Return [X, Y] of the center of cell containing provided text 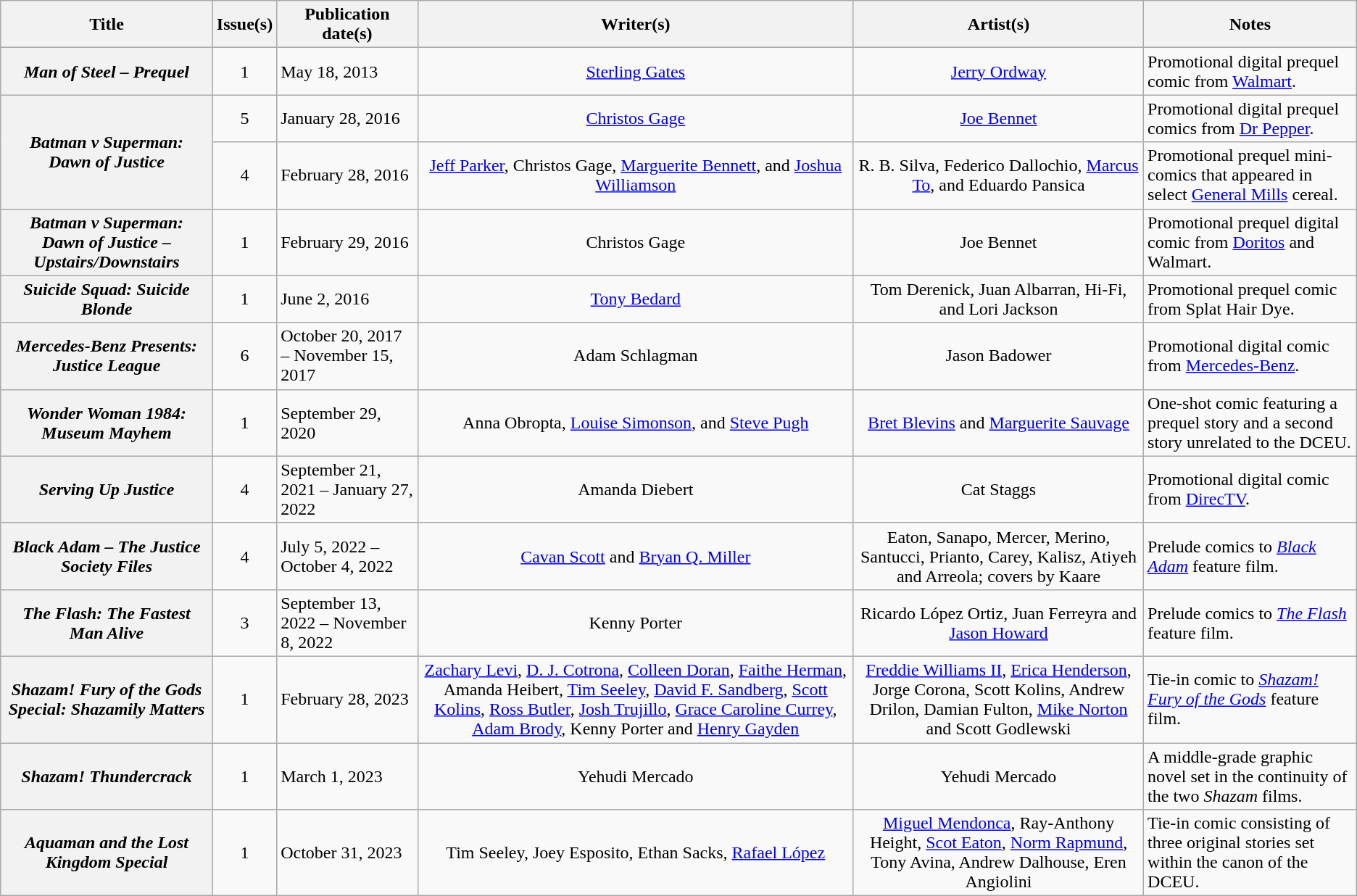
Batman v Superman:Dawn of Justice [107, 152]
R. B. Silva, Federico Dallochio, Marcus To, and Eduardo Pansica [998, 175]
Promotional digital prequel comic from Walmart. [1250, 71]
Tie-in comic to Shazam! Fury of the Gods feature film. [1250, 699]
Publication date(s) [347, 25]
Issue(s) [244, 25]
Anna Obropta, Louise Simonson, and Steve Pugh [635, 423]
Promotional digital comic from DirecTV. [1250, 489]
6 [244, 356]
September 29, 2020 [347, 423]
July 5, 2022 – October 4, 2022 [347, 556]
Promotional prequel comic from Splat Hair Dye. [1250, 299]
Eaton, Sanapo, Mercer, Merino, Santucci, Prianto, Carey, Kalisz, Atiyeh and Arreola; covers by Kaare [998, 556]
Writer(s) [635, 25]
Notes [1250, 25]
A middle-grade graphic novel set in the continuity of the two Shazam films. [1250, 776]
Amanda Diebert [635, 489]
One-shot comic featuring a prequel story and a second story unrelated to the DCEU. [1250, 423]
September 13, 2022 – November 8, 2022 [347, 623]
Shazam! Fury of the Gods Special: Shazamily Matters [107, 699]
Suicide Squad: Suicide Blonde [107, 299]
Title [107, 25]
Ricardo López Ortiz, Juan Ferreyra and Jason Howard [998, 623]
Jerry Ordway [998, 71]
Adam Schlagman [635, 356]
Jeff Parker, Christos Gage, Marguerite Bennett, and Joshua Williamson [635, 175]
Jason Badower [998, 356]
Tie-in comic consisting of three original stories set within the canon of the DCEU. [1250, 853]
February 28, 2016 [347, 175]
Freddie Williams II, Erica Henderson, Jorge Corona, Scott Kolins, Andrew Drilon, Damian Fulton, Mike Norton and Scott Godlewski [998, 699]
Promotional prequel mini-comics that appeared in select General Mills cereal. [1250, 175]
Tony Bedard [635, 299]
Sterling Gates [635, 71]
Black Adam – The Justice Society Files [107, 556]
February 29, 2016 [347, 242]
February 28, 2023 [347, 699]
June 2, 2016 [347, 299]
Miguel Mendonca, Ray-Anthony Height, Scot Eaton, Norm Rapmund, Tony Avina, Andrew Dalhouse, Eren Angiolini [998, 853]
September 21, 2021 – January 27, 2022 [347, 489]
Serving Up Justice [107, 489]
The Flash: The Fastest Man Alive [107, 623]
Aquaman and the Lost Kingdom Special [107, 853]
Promotional digital prequel comics from Dr Pepper. [1250, 119]
October 20, 2017 – November 15, 2017 [347, 356]
Cat Staggs [998, 489]
Man of Steel – Prequel [107, 71]
Mercedes-Benz Presents:Justice League [107, 356]
Tom Derenick, Juan Albarran, Hi-Fi, and Lori Jackson [998, 299]
January 28, 2016 [347, 119]
March 1, 2023 [347, 776]
October 31, 2023 [347, 853]
Promotional prequel digital comic from Doritos and Walmart. [1250, 242]
5 [244, 119]
3 [244, 623]
Prelude comics to Black Adam feature film. [1250, 556]
May 18, 2013 [347, 71]
Shazam! Thundercrack [107, 776]
Kenny Porter [635, 623]
Cavan Scott and Bryan Q. Miller [635, 556]
Batman v Superman:Dawn of Justice – Upstairs/Downstairs [107, 242]
Promotional digital comic from Mercedes-Benz. [1250, 356]
Bret Blevins and Marguerite Sauvage [998, 423]
Wonder Woman 1984:Museum Mayhem [107, 423]
Tim Seeley, Joey Esposito, Ethan Sacks, Rafael López [635, 853]
Artist(s) [998, 25]
Prelude comics to The Flash feature film. [1250, 623]
